Output the (x, y) coordinate of the center of the cell containing the given text.  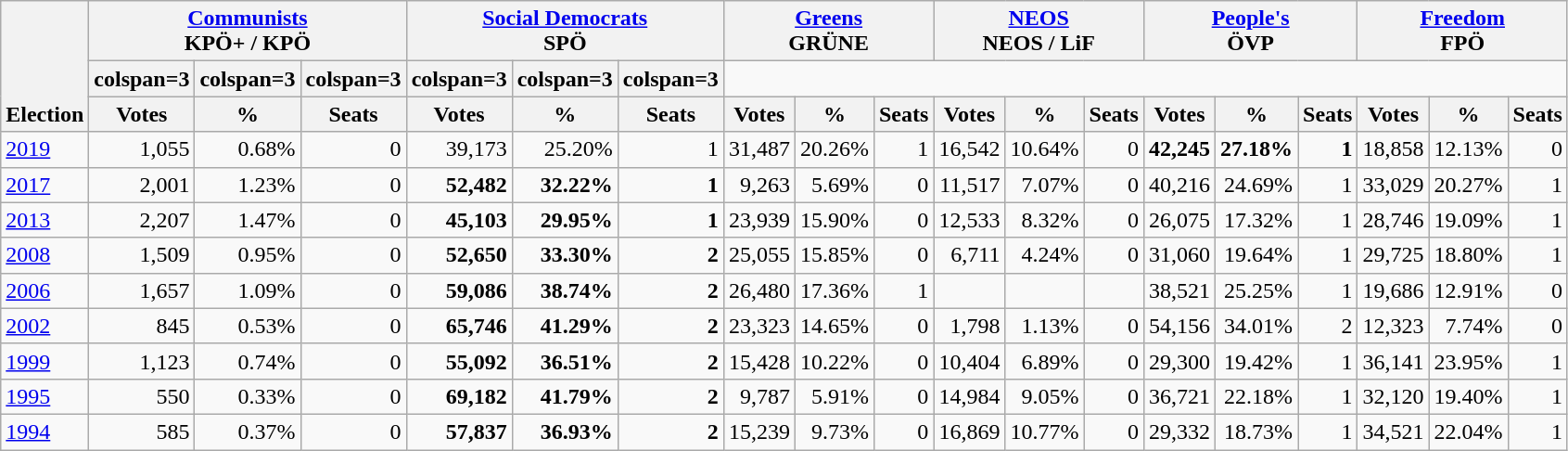
1995 (45, 396)
9,263 (759, 185)
39,173 (459, 149)
31,060 (1179, 255)
4.24% (1044, 255)
29.95% (565, 220)
41.29% (565, 326)
845 (142, 326)
36,721 (1179, 396)
1.13% (1044, 326)
32.22% (565, 185)
1,123 (142, 361)
57,837 (459, 432)
34.01% (1256, 326)
33.30% (565, 255)
26,075 (1179, 220)
15,239 (759, 432)
14.65% (835, 326)
0.37% (248, 432)
NEOSNEOS / LiF (1039, 32)
19.09% (1469, 220)
18.73% (1256, 432)
8.32% (1044, 220)
32,120 (1393, 396)
1999 (45, 361)
31,487 (759, 149)
17.32% (1256, 220)
2006 (45, 290)
FreedomFPÖ (1463, 32)
1.09% (248, 290)
12.91% (1469, 290)
1,657 (142, 290)
6,711 (970, 255)
2017 (45, 185)
0.53% (248, 326)
11,517 (970, 185)
33,029 (1393, 185)
29,725 (1393, 255)
16,542 (970, 149)
1994 (45, 432)
27.18% (1256, 149)
22.04% (1469, 432)
12.13% (1469, 149)
45,103 (459, 220)
38.74% (565, 290)
34,521 (1393, 432)
23.95% (1469, 361)
15.90% (835, 220)
2013 (45, 220)
65,746 (459, 326)
25.25% (1256, 290)
9,787 (759, 396)
0.95% (248, 255)
25.20% (565, 149)
1,798 (970, 326)
585 (142, 432)
7.07% (1044, 185)
1,055 (142, 149)
55,092 (459, 361)
12,533 (970, 220)
20.26% (835, 149)
Election (45, 67)
52,650 (459, 255)
40,216 (1179, 185)
10.77% (1044, 432)
10,404 (970, 361)
1.23% (248, 185)
9.73% (835, 432)
23,323 (759, 326)
19.42% (1256, 361)
2,001 (142, 185)
16,869 (970, 432)
19.40% (1469, 396)
36.93% (565, 432)
29,332 (1179, 432)
18,858 (1393, 149)
59,086 (459, 290)
19.64% (1256, 255)
36,141 (1393, 361)
5.69% (835, 185)
GreensGRÜNE (829, 32)
2008 (45, 255)
2,207 (142, 220)
1,509 (142, 255)
26,480 (759, 290)
CommunistsKPÖ+ / KPÖ (248, 32)
23,939 (759, 220)
12,323 (1393, 326)
29,300 (1179, 361)
People'sÖVP (1250, 32)
28,746 (1393, 220)
14,984 (970, 396)
17.36% (835, 290)
41.79% (565, 396)
52,482 (459, 185)
7.74% (1469, 326)
15.85% (835, 255)
Social DemocratsSPÖ (565, 32)
6.89% (1044, 361)
15,428 (759, 361)
2002 (45, 326)
10.22% (835, 361)
20.27% (1469, 185)
18.80% (1469, 255)
5.91% (835, 396)
1.47% (248, 220)
38,521 (1179, 290)
25,055 (759, 255)
550 (142, 396)
2019 (45, 149)
0.33% (248, 396)
36.51% (565, 361)
42,245 (1179, 149)
10.64% (1044, 149)
0.74% (248, 361)
19,686 (1393, 290)
9.05% (1044, 396)
69,182 (459, 396)
24.69% (1256, 185)
0.68% (248, 149)
54,156 (1179, 326)
22.18% (1256, 396)
